Determine the [x, y] coordinate at the center of the cell enclosing the given text.  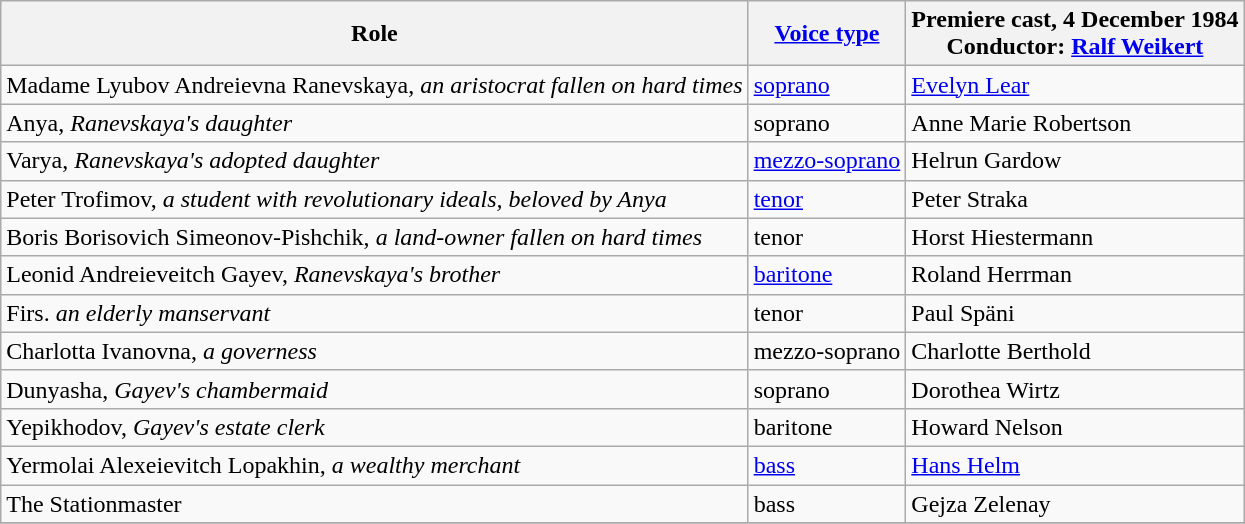
Peter Trofimov, a student with revolutionary ideals, beloved by Anya [374, 199]
Premiere cast, 4 December 1984Conductor: Ralf Weikert [1075, 34]
Charlotte Berthold [1075, 351]
Yepikhodov, Gayev's estate clerk [374, 427]
Anne Marie Robertson [1075, 123]
Evelyn Lear [1075, 85]
Boris Borisovich Simeonov-Pishchik, a land-owner fallen on hard times [374, 237]
Charlotta Ivanovna, a governess [374, 351]
Roland Herrman [1075, 275]
Yermolai Alexeievitch Lopakhin, a wealthy merchant [374, 465]
Voice type [827, 34]
The Stationmaster [374, 503]
Leonid Andreieveitch Gayev, Ranevskaya's brother [374, 275]
Howard Nelson [1075, 427]
Dunyasha, Gayev's chambermaid [374, 389]
Gejza Zelenay [1075, 503]
Role [374, 34]
Peter Straka [1075, 199]
Paul Späni [1075, 313]
Helrun Gardow [1075, 161]
Dorothea Wirtz [1075, 389]
Hans Helm [1075, 465]
Horst Hiestermann [1075, 237]
Firs. an elderly manservant [374, 313]
Madame Lyubov Andreievna Ranevskaya, an aristocrat fallen on hard times [374, 85]
Anya, Ranevskaya's daughter [374, 123]
Varya, Ranevskaya's adopted daughter [374, 161]
